Locate the cell with the specified text and output its (x, y) center coordinate. 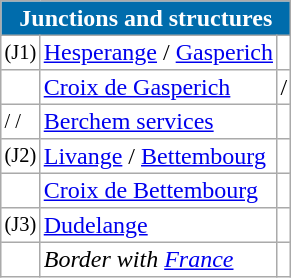
Border with France (158, 259)
Hesperange / Gasperich (158, 52)
(J1) (20, 52)
/ / (20, 121)
Croix de Gasperich (158, 87)
/ (284, 87)
(J2) (20, 156)
Berchem services (158, 121)
Dudelange (158, 225)
Junctions and structures (146, 18)
(J3) (20, 225)
Livange / Bettembourg (158, 156)
Croix de Bettembourg (158, 190)
